Extract the [x, y] coordinate from the center of the cell holding the provided text.  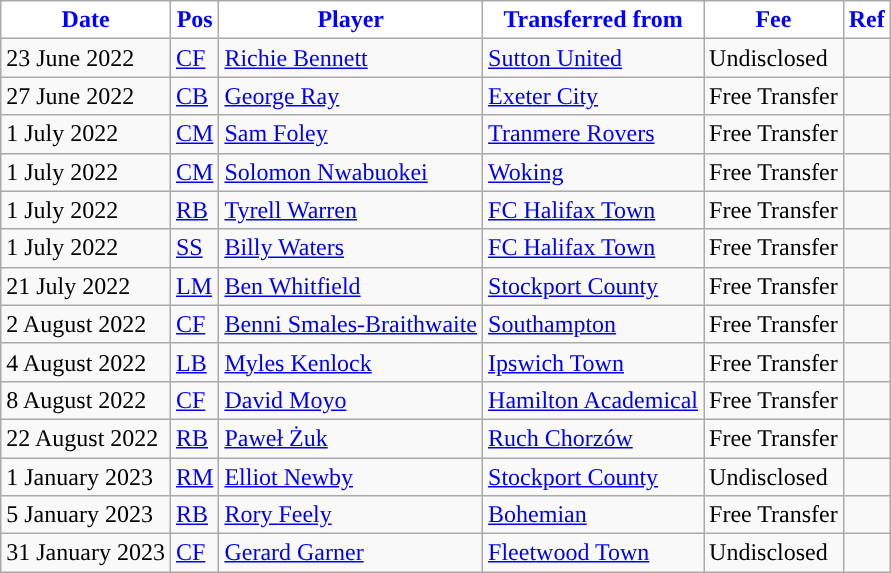
8 August 2022 [86, 400]
2 August 2022 [86, 324]
Southampton [594, 324]
21 July 2022 [86, 286]
Sam Foley [351, 134]
David Moyo [351, 400]
31 January 2023 [86, 553]
Transferred from [594, 20]
Paweł Żuk [351, 438]
Bohemian [594, 515]
Date [86, 20]
Tranmere Rovers [594, 134]
Myles Kenlock [351, 362]
23 June 2022 [86, 58]
4 August 2022 [86, 362]
CB [194, 96]
Fleetwood Town [594, 553]
Billy Waters [351, 248]
5 January 2023 [86, 515]
Gerard Garner [351, 553]
Sutton United [594, 58]
Pos [194, 20]
Ref [866, 20]
Player [351, 20]
Solomon Nwabuokei [351, 172]
Hamilton Academical [594, 400]
Woking [594, 172]
SS [194, 248]
1 January 2023 [86, 477]
Exeter City [594, 96]
22 August 2022 [86, 438]
RM [194, 477]
Ipswich Town [594, 362]
Ruch Chorzów [594, 438]
27 June 2022 [86, 96]
Richie Bennett [351, 58]
Rory Feely [351, 515]
Elliot Newby [351, 477]
Benni Smales-Braithwaite [351, 324]
George Ray [351, 96]
Tyrell Warren [351, 210]
Fee [774, 20]
LM [194, 286]
LB [194, 362]
Ben Whitfield [351, 286]
